From the cell containing the given text, extract its center point as (X, Y) coordinate. 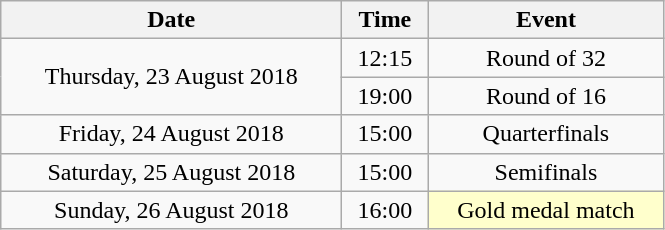
Friday, 24 August 2018 (172, 134)
Date (172, 20)
Event (546, 20)
Quarterfinals (546, 134)
19:00 (385, 96)
12:15 (385, 58)
Gold medal match (546, 210)
Round of 32 (546, 58)
Semifinals (546, 172)
Saturday, 25 August 2018 (172, 172)
Time (385, 20)
Round of 16 (546, 96)
Thursday, 23 August 2018 (172, 77)
16:00 (385, 210)
Sunday, 26 August 2018 (172, 210)
